Scan for the cell matching the given text and deliver its (X, Y) coordinate at center. 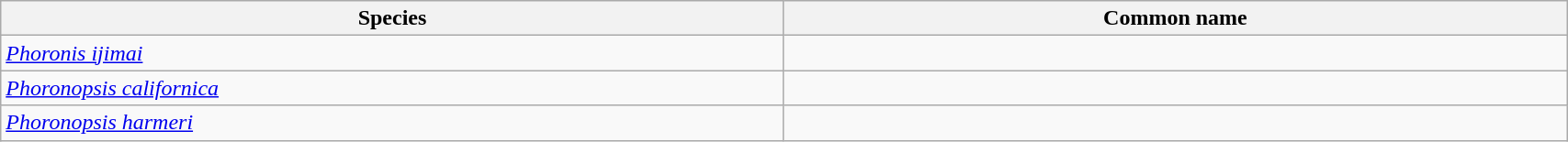
Phoronopsis californica (392, 88)
Common name (1175, 18)
Phoronis ijimai (392, 53)
Phoronopsis harmeri (392, 123)
Species (392, 18)
